Return (x, y) of the center of cell containing provided text 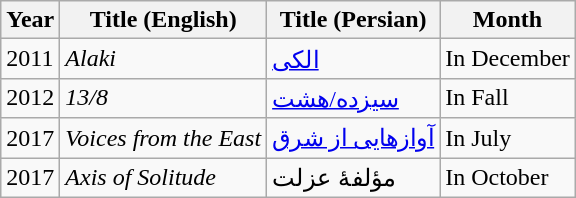
In Fall (508, 98)
13/8 (164, 98)
Voices from the East (164, 138)
Month (508, 20)
2012 (30, 98)
آوازهایی از شرق (354, 138)
Year (30, 20)
Title (Persian) (354, 20)
مؤلفۀ عزلت (354, 178)
Alaki (164, 59)
الکی (354, 59)
2011 (30, 59)
Axis of Solitude (164, 178)
سیزده/هشت (354, 98)
In December (508, 59)
In July (508, 138)
Title (English) (164, 20)
In October (508, 178)
